Pinpoint the cell where the given text exists, returning its [x, y] midpoint coordinate. 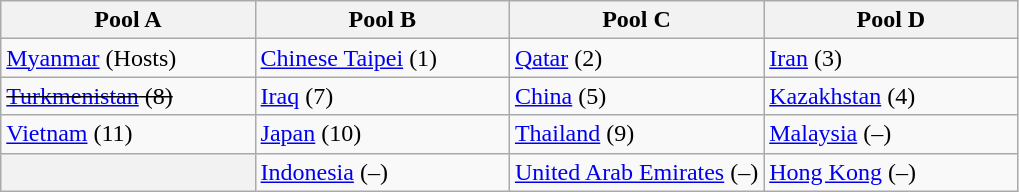
Vietnam (11) [128, 134]
Indonesia (–) [382, 172]
Chinese Taipei (1) [382, 58]
United Arab Emirates (–) [636, 172]
Pool C [636, 20]
Japan (10) [382, 134]
Turkmenistan (8) [128, 96]
Iran (3) [891, 58]
Pool A [128, 20]
Malaysia (–) [891, 134]
Iraq (7) [382, 96]
Hong Kong (–) [891, 172]
Pool D [891, 20]
Thailand (9) [636, 134]
Myanmar (Hosts) [128, 58]
Pool B [382, 20]
Kazakhstan (4) [891, 96]
Qatar (2) [636, 58]
China (5) [636, 96]
